Provide the (x, y) coordinate of the cell's center where the given text is located.  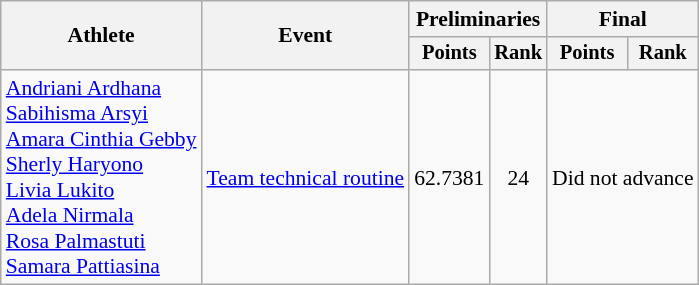
Andriani ArdhanaSabihisma ArsyiAmara Cinthia GebbySherly HaryonoLivia LukitoAdela NirmalaRosa PalmastutiSamara Pattiasina (102, 177)
Final (623, 19)
Team technical routine (306, 177)
24 (518, 177)
Event (306, 36)
Athlete (102, 36)
Preliminaries (478, 19)
62.7381 (449, 177)
Did not advance (623, 177)
